From the cell containing the given text, extract its center point as (X, Y) coordinate. 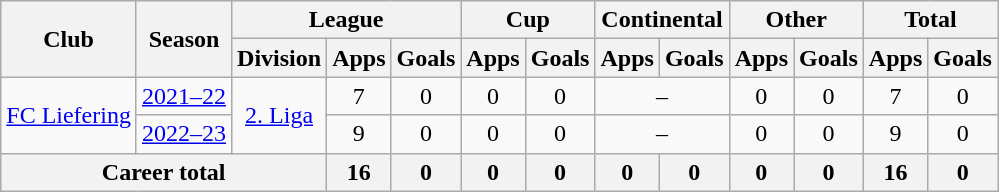
Division (280, 58)
Total (930, 20)
2022–23 (184, 134)
2021–22 (184, 96)
Cup (528, 20)
2. Liga (280, 115)
Other (796, 20)
League (346, 20)
Club (69, 39)
Season (184, 39)
Continental (662, 20)
Career total (164, 172)
FC Liefering (69, 115)
